Return (x, y) of the center of cell containing provided text 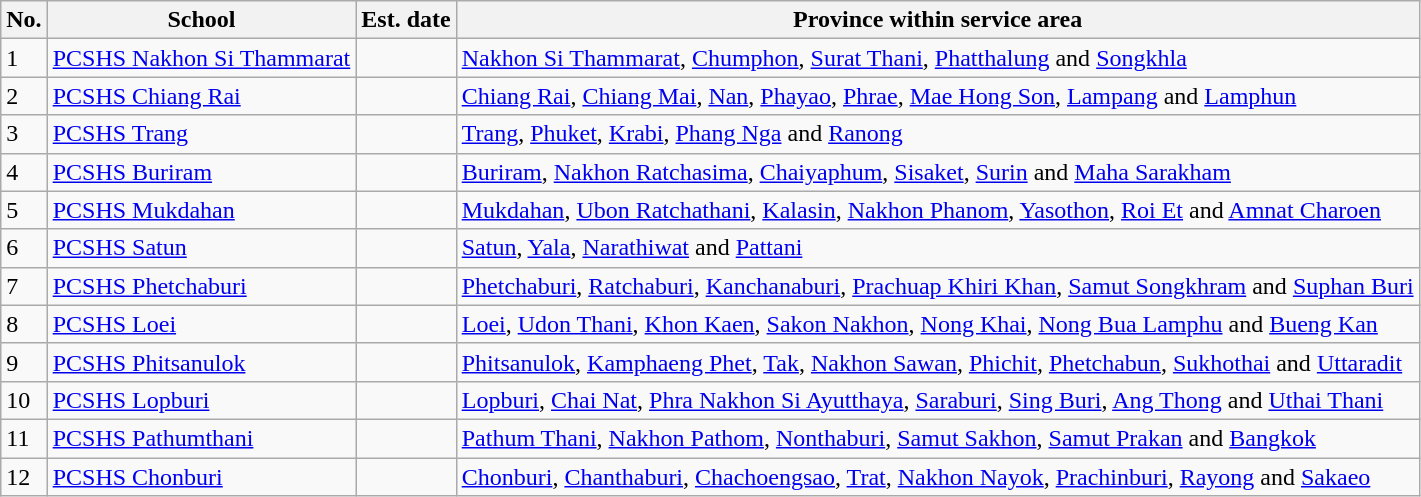
Lopburi, Chai Nat, Phra Nakhon Si Ayutthaya, Saraburi, Sing Buri, Ang Thong and Uthai Thani (938, 400)
9 (24, 362)
10 (24, 400)
Chiang Rai, Chiang Mai, Nan, Phayao, Phrae, Mae Hong Son, Lampang and Lamphun (938, 96)
8 (24, 324)
PCSHS Lopburi (202, 400)
Buriram, Nakhon Ratchasima, Chaiyaphum, Sisaket, Surin and Maha Sarakham (938, 172)
1 (24, 58)
Pathum Thani, Nakhon Pathom, Nonthaburi, Samut Sakhon, Samut Prakan and Bangkok (938, 438)
11 (24, 438)
Phetchaburi, Ratchaburi, Kanchanaburi, Prachuap Khiri Khan, Samut Songkhram and Suphan Buri (938, 286)
PCSHS Chonburi (202, 477)
PCSHS Mukdahan (202, 210)
No. (24, 20)
Est. date (406, 20)
Nakhon Si Thammarat, Chumphon, Surat Thani, Phatthalung and Songkhla (938, 58)
School (202, 20)
PCSHS Buriram (202, 172)
PCSHS Trang (202, 134)
4 (24, 172)
PCSHS Pathumthani (202, 438)
Chonburi, Chanthaburi, Chachoengsao, Trat, Nakhon Nayok, Prachinburi, Rayong and Sakaeo (938, 477)
5 (24, 210)
PCSHS Phitsanulok (202, 362)
PCSHS Satun (202, 248)
3 (24, 134)
Province within service area (938, 20)
12 (24, 477)
PCSHS Loei (202, 324)
Mukdahan, Ubon Ratchathani, Kalasin, Nakhon Phanom, Yasothon, Roi Et and Amnat Charoen (938, 210)
PCSHS Phetchaburi (202, 286)
2 (24, 96)
6 (24, 248)
PCSHS Chiang Rai (202, 96)
Trang, Phuket, Krabi, Phang Nga and Ranong (938, 134)
Loei, Udon Thani, Khon Kaen, Sakon Nakhon, Nong Khai, Nong Bua Lamphu and Bueng Kan (938, 324)
Phitsanulok, Kamphaeng Phet, Tak, Nakhon Sawan, Phichit, Phetchabun, Sukhothai and Uttaradit (938, 362)
7 (24, 286)
Satun, Yala, Narathiwat and Pattani (938, 248)
PCSHS Nakhon Si Thammarat (202, 58)
